Output the (x, y) coordinate of the center of the cell containing the given text.  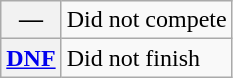
— (31, 20)
Did not finish (146, 58)
Did not compete (146, 20)
DNF (31, 58)
